Find where the given text appears and provide that cell's center as [X, Y] coordinate. 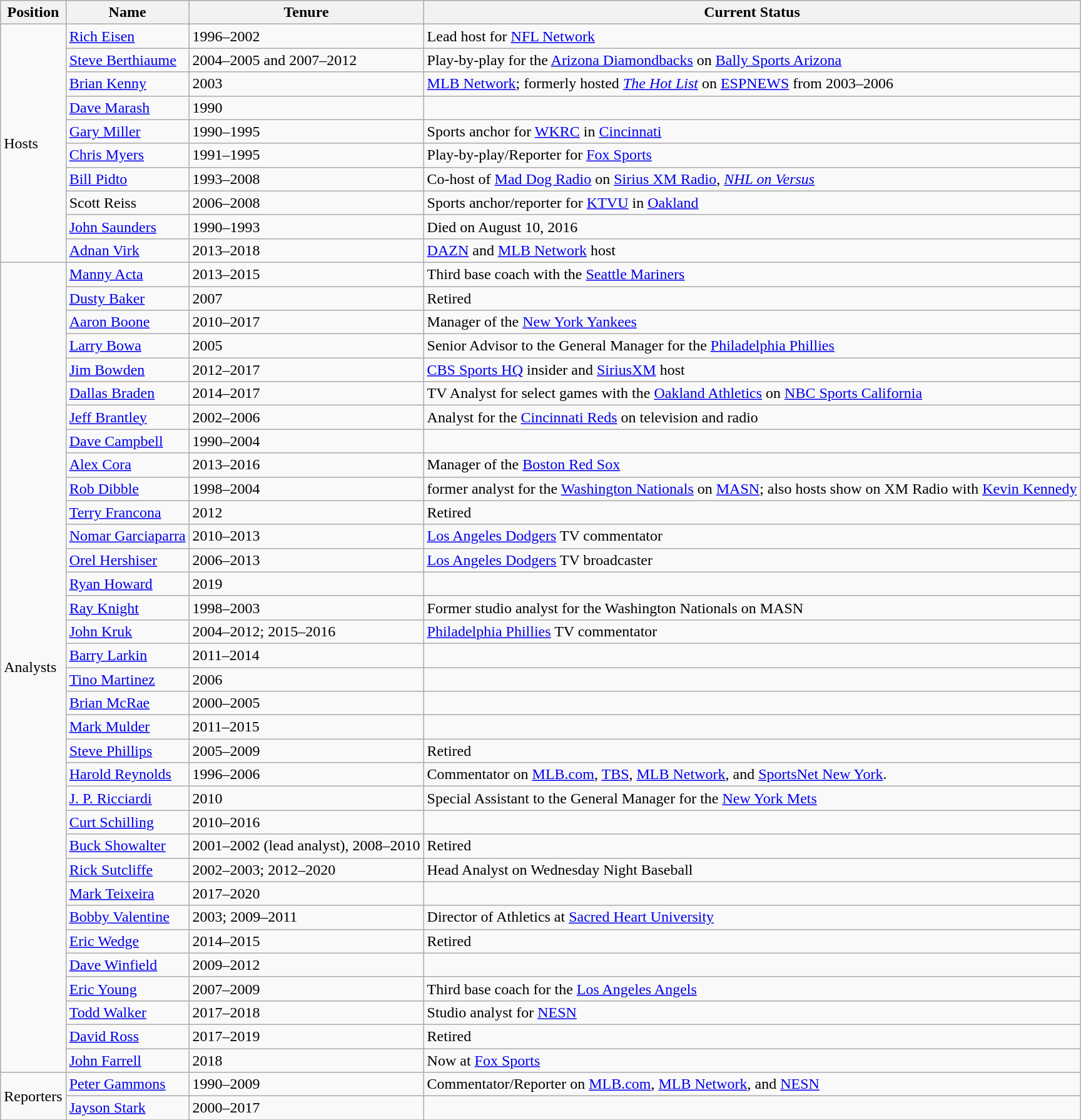
Mark Mulder [128, 727]
Special Assistant to the General Manager for the New York Mets [752, 798]
Harold Reynolds [128, 775]
1990–2004 [307, 441]
2000–2005 [307, 703]
DAZN and MLB Network host [752, 250]
2003; 2009–2011 [307, 917]
Peter Gammons [128, 1084]
Mark Teixeira [128, 893]
Rich Eisen [128, 36]
2010 [307, 798]
2012 [307, 512]
Manager of the New York Yankees [752, 322]
2002–2003; 2012–2020 [307, 870]
Position [33, 13]
2009–2012 [307, 965]
Ryan Howard [128, 584]
2007 [307, 298]
Dave Marash [128, 108]
Now at Fox Sports [752, 1061]
1990–2009 [307, 1084]
2006–2013 [307, 560]
Ray Knight [128, 608]
Play-by-play for the Arizona Diamondbacks on Bally Sports Arizona [752, 60]
David Ross [128, 1036]
Dave Winfield [128, 965]
Curt Schilling [128, 822]
1993–2008 [307, 179]
Adnan Virk [128, 250]
Dusty Baker [128, 298]
Name [128, 13]
2003 [307, 84]
2011–2014 [307, 655]
Buck Showalter [128, 846]
2014–2015 [307, 941]
Play-by-play/Reporter for Fox Sports [752, 155]
Analyst for the Cincinnati Reds on television and radio [752, 417]
2010–2013 [307, 536]
J. P. Ricciardi [128, 798]
Bobby Valentine [128, 917]
John Kruk [128, 631]
Jayson Stark [128, 1108]
1991–1995 [307, 155]
2004–2012; 2015–2016 [307, 631]
2001–2002 (lead analyst), 2008–2010 [307, 846]
Brian McRae [128, 703]
John Farrell [128, 1061]
Dallas Braden [128, 394]
2005 [307, 346]
1990–1995 [307, 131]
Larry Bowa [128, 346]
Sports anchor for WKRC in Cincinnati [752, 131]
Los Angeles Dodgers TV commentator [752, 536]
Nomar Garciaparra [128, 536]
Chris Myers [128, 155]
2014–2017 [307, 394]
2017–2019 [307, 1036]
Terry Francona [128, 512]
MLB Network; formerly hosted The Hot List on ESPNEWS from 2003–2006 [752, 84]
1990–1993 [307, 227]
2000–2017 [307, 1108]
Co-host of Mad Dog Radio on Sirius XM Radio, NHL on Versus [752, 179]
Third base coach for the Los Angeles Angels [752, 989]
Senior Advisor to the General Manager for the Philadelphia Phillies [752, 346]
2004–2005 and 2007–2012 [307, 60]
Manny Acta [128, 274]
Current Status [752, 13]
1998–2004 [307, 489]
Analysts [33, 667]
2006–2008 [307, 203]
2006 [307, 679]
Rob Dibble [128, 489]
1996–2002 [307, 36]
2002–2006 [307, 417]
former analyst for the Washington Nationals on MASN; also hosts show on XM Radio with Kevin Kennedy [752, 489]
Eric Young [128, 989]
John Saunders [128, 227]
Todd Walker [128, 1012]
Eric Wedge [128, 941]
2013–2016 [307, 465]
Studio analyst for NESN [752, 1012]
2013–2015 [307, 274]
Tino Martinez [128, 679]
Director of Athletics at Sacred Heart University [752, 917]
Reporters [33, 1096]
Brian Kenny [128, 84]
Lead host for NFL Network [752, 36]
Former studio analyst for the Washington Nationals on MASN [752, 608]
Hosts [33, 144]
2007–2009 [307, 989]
Orel Hershiser [128, 560]
2005–2009 [307, 751]
2010–2016 [307, 822]
2017–2018 [307, 1012]
Tenure [307, 13]
Steve Phillips [128, 751]
2013–2018 [307, 250]
Bill Pidto [128, 179]
Aaron Boone [128, 322]
Sports anchor/reporter for KTVU in Oakland [752, 203]
1996–2006 [307, 775]
Steve Berthiaume [128, 60]
Dave Campbell [128, 441]
CBS Sports HQ insider and SiriusXM host [752, 370]
Commentator on MLB.com, TBS, MLB Network, and SportsNet New York. [752, 775]
2012–2017 [307, 370]
Rick Sutcliffe [128, 870]
Los Angeles Dodgers TV broadcaster [752, 560]
1990 [307, 108]
1998–2003 [307, 608]
Died on August 10, 2016 [752, 227]
2011–2015 [307, 727]
Third base coach with the Seattle Mariners [752, 274]
Manager of the Boston Red Sox [752, 465]
Gary Miller [128, 131]
2010–2017 [307, 322]
Scott Reiss [128, 203]
Jim Bowden [128, 370]
2018 [307, 1061]
Alex Cora [128, 465]
Barry Larkin [128, 655]
2019 [307, 584]
Philadelphia Phillies TV commentator [752, 631]
TV Analyst for select games with the Oakland Athletics on NBC Sports California [752, 394]
2017–2020 [307, 893]
Commentator/Reporter on MLB.com, MLB Network, and NESN [752, 1084]
Head Analyst on Wednesday Night Baseball [752, 870]
Jeff Brantley [128, 417]
